Output the [x, y] coordinate of the center of the cell containing the given text.  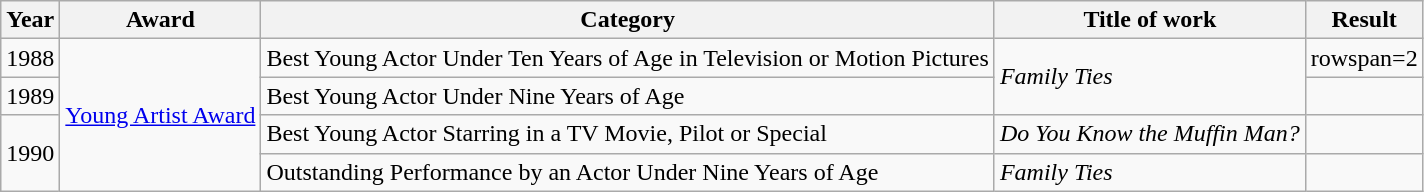
1988 [30, 58]
Best Young Actor Under Ten Years of Age in Television or Motion Pictures [628, 58]
Result [1364, 20]
1990 [30, 153]
Best Young Actor Starring in a TV Movie, Pilot or Special [628, 134]
Title of work [1150, 20]
Do You Know the Muffin Man? [1150, 134]
rowspan=2 [1364, 58]
Young Artist Award [160, 115]
Best Young Actor Under Nine Years of Age [628, 96]
Year [30, 20]
1989 [30, 96]
Category [628, 20]
Award [160, 20]
Outstanding Performance by an Actor Under Nine Years of Age [628, 172]
